Scan for the cell matching the given text and deliver its (x, y) coordinate at center. 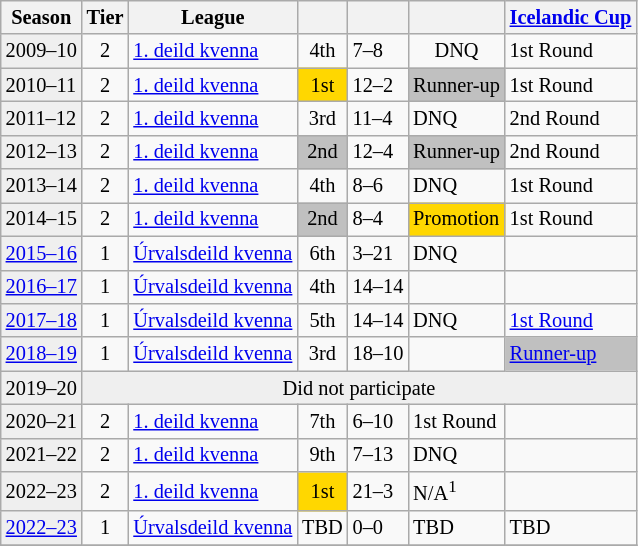
2012–13 (42, 152)
2020–21 (42, 421)
Did not participate (359, 388)
2021–22 (42, 455)
2018–19 (42, 354)
5th (322, 320)
6th (322, 253)
8–6 (378, 186)
6–10 (378, 421)
2009–10 (42, 51)
9th (322, 455)
2016–17 (42, 287)
Icelandic Cup (570, 17)
7th (322, 421)
Promotion (456, 219)
21–3 (378, 492)
7–13 (378, 455)
2011–12 (42, 118)
League (212, 17)
2019–20 (42, 388)
18–10 (378, 354)
N/A1 (456, 492)
11–4 (378, 118)
2010–11 (42, 85)
Tier (106, 17)
3–21 (378, 253)
Season (42, 17)
0–0 (378, 527)
12–4 (378, 152)
2017–18 (42, 320)
2013–14 (42, 186)
7–8 (378, 51)
8–4 (378, 219)
2015–16 (42, 253)
2014–15 (42, 219)
12–2 (378, 85)
